Provide the (x, y) coordinate of the cell's center where the given text is located.  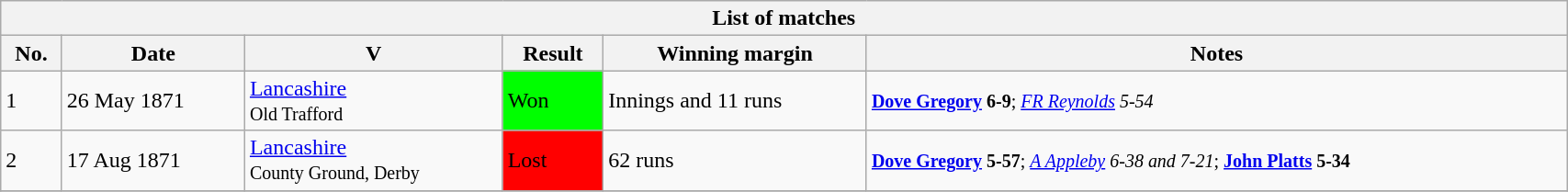
Lost (553, 160)
17 Aug 1871 (152, 160)
2 (31, 160)
No. (31, 53)
Date (152, 53)
V (373, 53)
Dove Gregory 6-9; FR Reynolds 5-54 (1216, 101)
Lancashire Old Trafford (373, 101)
Notes (1216, 53)
Result (553, 53)
26 May 1871 (152, 101)
Innings and 11 runs (735, 101)
Dove Gregory 5-57; A Appleby 6-38 and 7-21; John Platts 5-34 (1216, 160)
List of matches (784, 18)
1 (31, 101)
Won (553, 101)
Lancashire County Ground, Derby (373, 160)
62 runs (735, 160)
Winning margin (735, 53)
